Extract the (x, y) coordinate from the center of the cell holding the provided text.  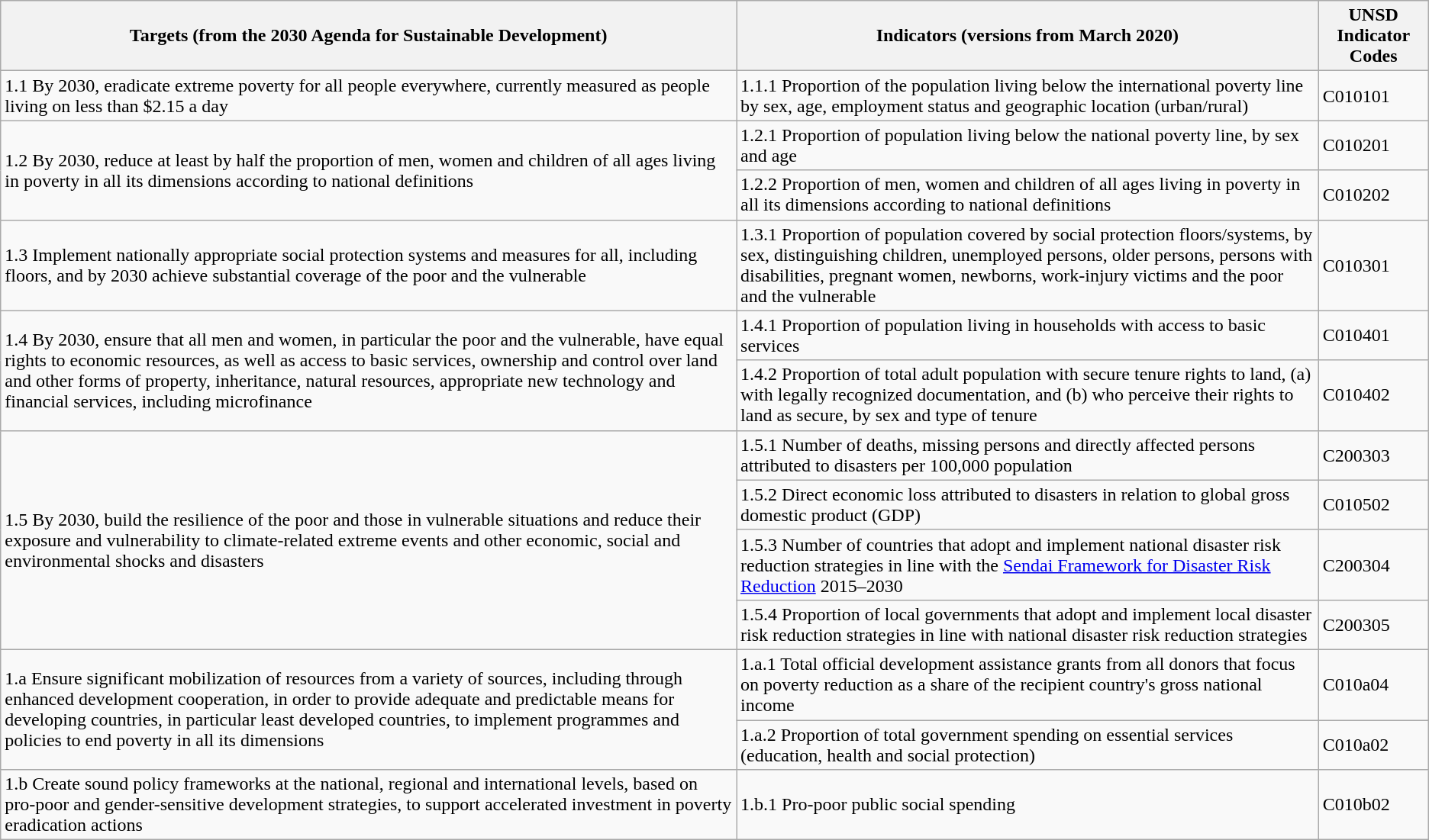
1.2.2 Proportion of men, women and children of all ages living in poverty in all its dimensions according to national definitions (1027, 195)
C010101 (1373, 96)
1.2.1 Proportion of population living below the national poverty line, by sex and age (1027, 145)
C200303 (1373, 455)
Targets (from the 2030 Agenda for Sustainable Development) (369, 36)
C200305 (1373, 624)
C010401 (1373, 336)
UNSD Indicator Codes (1373, 36)
1.b.1 Pro-poor public social spending (1027, 805)
1.5.2 Direct economic loss attributed to disasters in relation to global gross domestic product (GDP) (1027, 505)
Indicators (versions from March 2020) (1027, 36)
1.a.2 Proportion of total government spending on essential services (education, health and social protection) (1027, 745)
C010402 (1373, 395)
C010202 (1373, 195)
1.1 By 2030, eradicate extreme poverty for all people everywhere, currently measured as people living on less than $2.15 a day (369, 96)
C010201 (1373, 145)
C010502 (1373, 505)
1.1.1 Proportion of the population living below the international poverty line by sex, age, employment status and geographic location (urban/rural) (1027, 96)
C010301 (1373, 266)
1.4.1 Proportion of population living in households with access to basic services (1027, 336)
C010a04 (1373, 684)
C200304 (1373, 565)
C010b02 (1373, 805)
1.5.1 Number of deaths, missing persons and directly affected persons attributed to disasters per 100,000 population (1027, 455)
C010a02 (1373, 745)
